Pinpoint the cell where the given text exists, returning its (X, Y) midpoint coordinate. 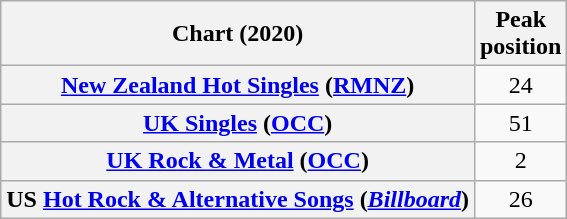
2 (520, 161)
24 (520, 85)
UK Singles (OCC) (238, 123)
26 (520, 199)
New Zealand Hot Singles (RMNZ) (238, 85)
51 (520, 123)
Chart (2020) (238, 34)
Peakposition (520, 34)
US Hot Rock & Alternative Songs (Billboard) (238, 199)
UK Rock & Metal (OCC) (238, 161)
